From the cell containing the given text, extract its center point as (X, Y) coordinate. 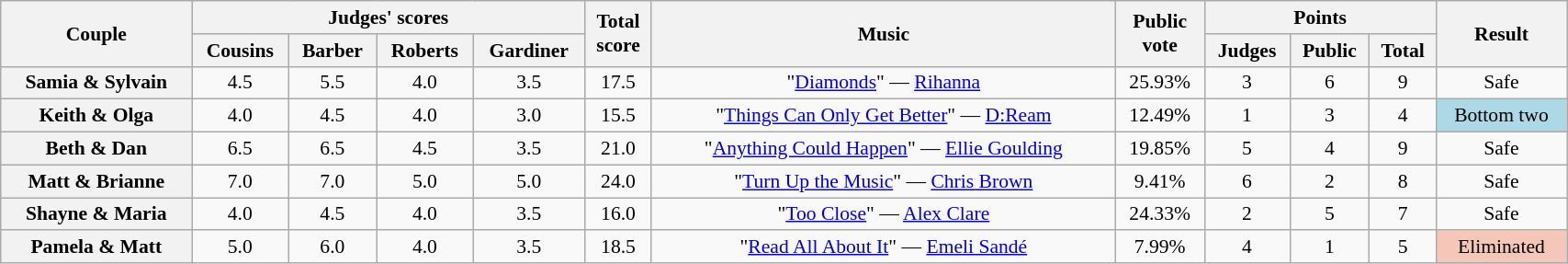
Points (1320, 17)
6.0 (333, 247)
Barber (333, 51)
18.5 (619, 247)
Publicvote (1159, 33)
"Read All About It" — Emeli Sandé (884, 247)
9.41% (1159, 181)
Cousins (241, 51)
Matt & Brianne (96, 181)
Totalscore (619, 33)
"Too Close" — Alex Clare (884, 214)
"Anything Could Happen" — Ellie Goulding (884, 149)
Public (1330, 51)
Eliminated (1501, 247)
8 (1403, 181)
"Turn Up the Music" — Chris Brown (884, 181)
"Diamonds" — Rihanna (884, 83)
15.5 (619, 116)
7.99% (1159, 247)
21.0 (619, 149)
Beth & Dan (96, 149)
25.93% (1159, 83)
24.33% (1159, 214)
"Things Can Only Get Better" — D:Ream (884, 116)
Pamela & Matt (96, 247)
24.0 (619, 181)
Couple (96, 33)
17.5 (619, 83)
Bottom two (1501, 116)
Judges (1247, 51)
Judges' scores (389, 17)
Shayne & Maria (96, 214)
7 (1403, 214)
Music (884, 33)
Samia & Sylvain (96, 83)
Result (1501, 33)
16.0 (619, 214)
Keith & Olga (96, 116)
Total (1403, 51)
Roberts (424, 51)
5.5 (333, 83)
Gardiner (529, 51)
12.49% (1159, 116)
3.0 (529, 116)
19.85% (1159, 149)
